Locate the cell with the specified text and output its (X, Y) center coordinate. 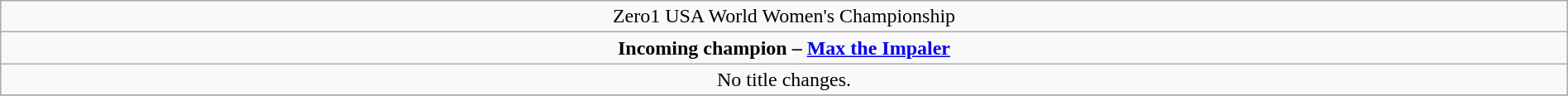
Incoming champion – Max the Impaler (784, 48)
Zero1 USA World Women's Championship (784, 17)
No title changes. (784, 79)
